Return [X, Y] of the center of cell containing provided text 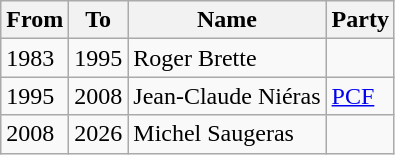
Name [227, 20]
PCF [360, 96]
Michel Saugeras [227, 134]
1983 [35, 58]
Roger Brette [227, 58]
Jean-Claude Niéras [227, 96]
To [98, 20]
From [35, 20]
2026 [98, 134]
Party [360, 20]
